From the cell containing the given text, extract its center point as [X, Y] coordinate. 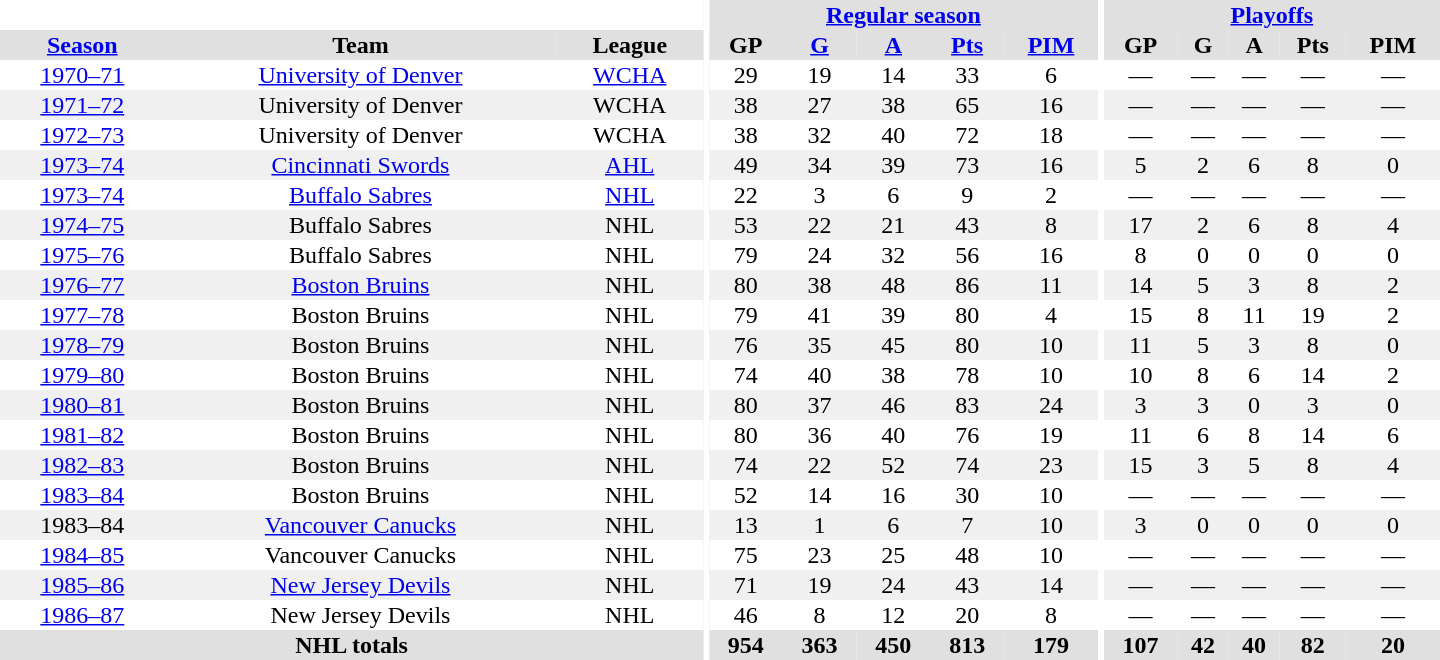
Playoffs [1272, 15]
1985–86 [82, 585]
1977–78 [82, 315]
42 [1202, 645]
Season [82, 45]
78 [967, 375]
Regular season [904, 15]
179 [1051, 645]
18 [1051, 135]
56 [967, 255]
73 [967, 165]
Team [361, 45]
30 [967, 495]
71 [746, 585]
65 [967, 105]
34 [820, 165]
1970–71 [82, 75]
72 [967, 135]
1972–73 [82, 135]
107 [1141, 645]
1976–77 [82, 285]
83 [967, 405]
AHL [630, 165]
1978–79 [82, 345]
75 [746, 555]
1986–87 [82, 615]
9 [967, 195]
41 [820, 315]
1974–75 [82, 225]
33 [967, 75]
1982–83 [82, 465]
25 [893, 555]
86 [967, 285]
1980–81 [82, 405]
29 [746, 75]
82 [1313, 645]
450 [893, 645]
363 [820, 645]
1971–72 [82, 105]
21 [893, 225]
813 [967, 645]
13 [746, 525]
35 [820, 345]
7 [967, 525]
1981–82 [82, 435]
1979–80 [82, 375]
53 [746, 225]
12 [893, 615]
27 [820, 105]
49 [746, 165]
36 [820, 435]
1984–85 [82, 555]
NHL totals [352, 645]
Cincinnati Swords [361, 165]
17 [1141, 225]
League [630, 45]
954 [746, 645]
1975–76 [82, 255]
37 [820, 405]
1 [820, 525]
45 [893, 345]
